Provide the (x, y) coordinate of the cell's center where the given text is located.  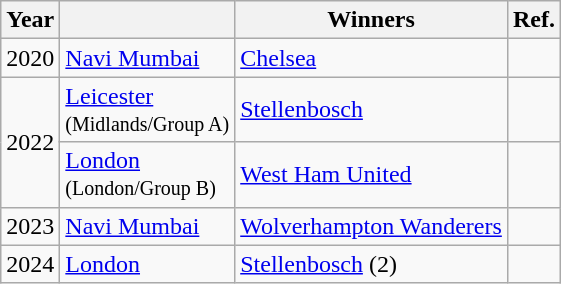
2020 (30, 58)
Year (30, 20)
London(London/Group B) (148, 174)
West Ham United (372, 174)
Winners (372, 20)
London (148, 264)
2024 (30, 264)
Wolverhampton Wanderers (372, 226)
Leicester(Midlands/Group A) (148, 110)
2023 (30, 226)
2022 (30, 142)
Stellenbosch (2) (372, 264)
Ref. (534, 20)
Chelsea (372, 58)
Stellenbosch (372, 110)
